Scan for the cell matching the given text and deliver its (x, y) coordinate at center. 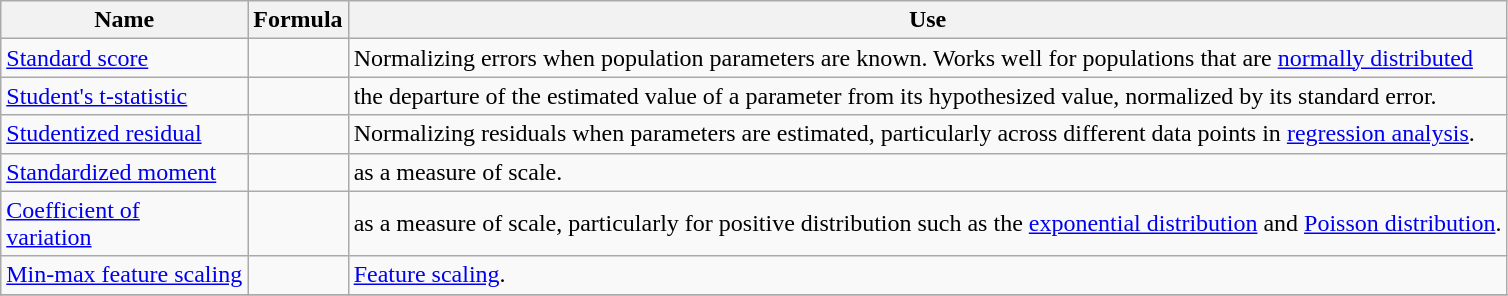
Name (124, 20)
Formula (298, 20)
as a measure of scale. (928, 172)
Use (928, 20)
Coefficient of variation (124, 224)
Min-max feature scaling (124, 275)
Feature scaling. (928, 275)
Student's t-statistic (124, 96)
Normalizing residuals when parameters are estimated, particularly across different data points in regression analysis. (928, 134)
Standard score (124, 58)
as a measure of scale, particularly for positive distribution such as the exponential distribution and Poisson distribution. (928, 224)
the departure of the estimated value of a parameter from its hypothesized value, normalized by its standard error. (928, 96)
Standardized moment (124, 172)
Normalizing errors when population parameters are known. Works well for populations that are normally distributed (928, 58)
Studentized residual (124, 134)
